Detect which cell encompasses the target text, then output its (x, y) center coordinate. 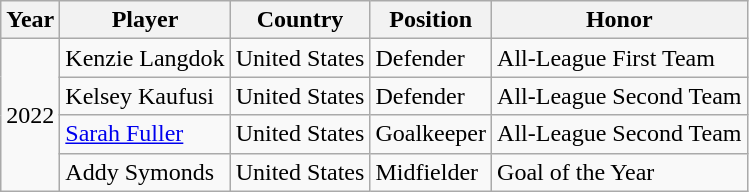
Addy Symonds (145, 172)
Player (145, 20)
Kelsey Kaufusi (145, 96)
2022 (30, 115)
Goalkeeper (431, 134)
Position (431, 20)
Sarah Fuller (145, 134)
All-League First Team (620, 58)
Kenzie Langdok (145, 58)
Honor (620, 20)
Year (30, 20)
Goal of the Year (620, 172)
Country (300, 20)
Midfielder (431, 172)
